Find where the given text appears and provide that cell's center as [X, Y] coordinate. 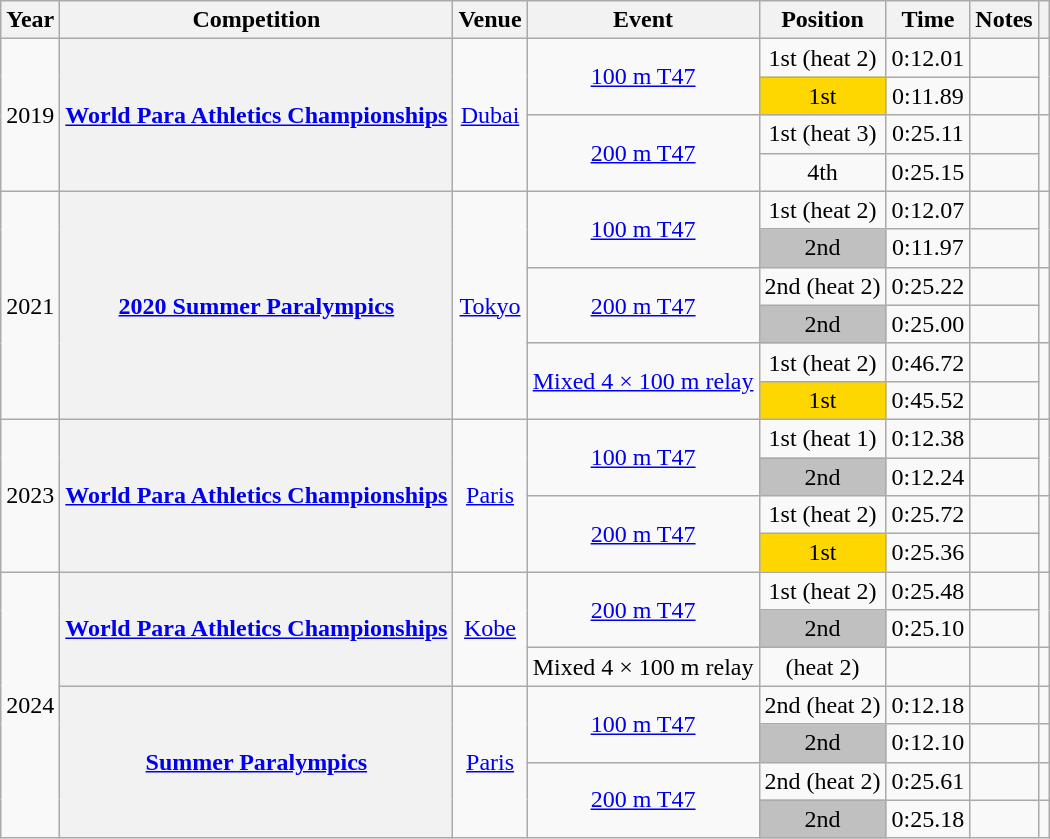
0:12.18 [928, 705]
0:25.22 [928, 286]
2023 [30, 495]
(heat 2) [822, 667]
Dubai [490, 115]
0:12.10 [928, 743]
Position [822, 20]
Kobe [490, 629]
2020 Summer Paralympics [256, 305]
0:45.52 [928, 400]
1st (heat 3) [822, 134]
0:25.61 [928, 781]
0:11.89 [928, 96]
0:25.48 [928, 591]
0:25.72 [928, 515]
2024 [30, 705]
0:25.11 [928, 134]
0:25.15 [928, 172]
0:12.38 [928, 438]
0:25.36 [928, 553]
0:12.24 [928, 477]
0:25.10 [928, 629]
0:46.72 [928, 362]
0:25.18 [928, 819]
0:12.07 [928, 210]
4th [822, 172]
2019 [30, 115]
0:12.01 [928, 58]
Notes [1004, 20]
1st (heat 1) [822, 438]
Tokyo [490, 305]
Time [928, 20]
2021 [30, 305]
Summer Paralympics [256, 762]
Competition [256, 20]
Event [643, 20]
0:11.97 [928, 248]
Year [30, 20]
Venue [490, 20]
0:25.00 [928, 324]
